Search for the cell housing the specified text and yield its (X, Y) center coordinate. 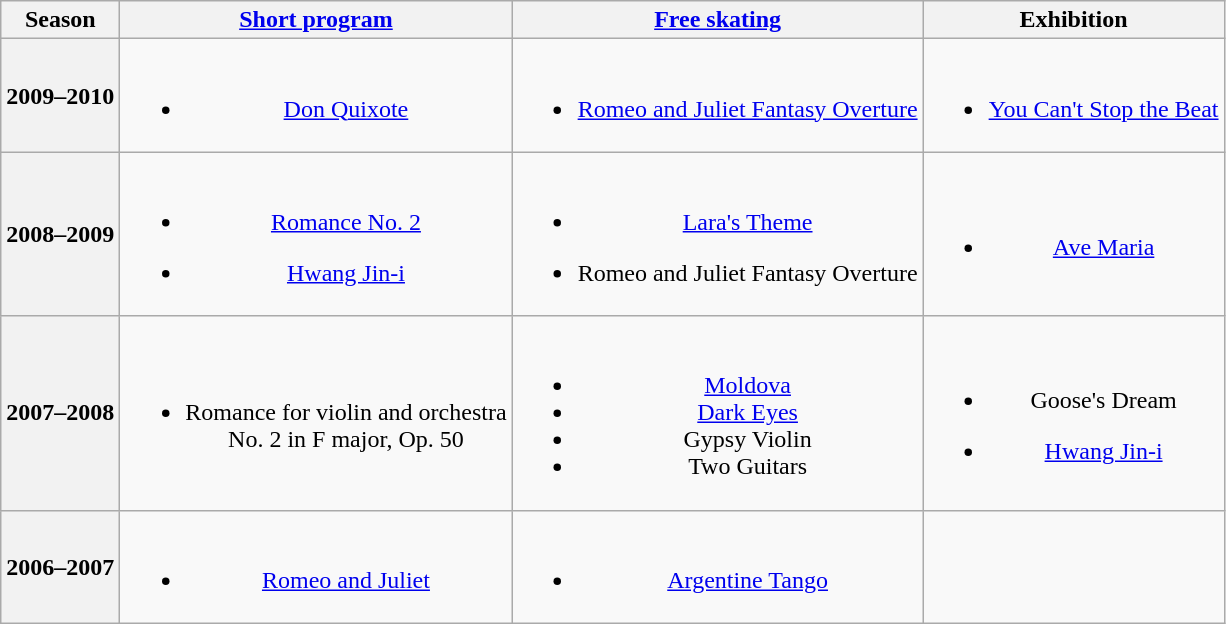
2006–2007 (60, 566)
Lara's Theme Romeo and Juliet Fantasy Overture (718, 234)
Don Quixote (316, 96)
Short program (316, 20)
Moldova Dark EyesGypsy ViolinTwo Guitars (718, 413)
Goose's Dream Hwang Jin-i (1074, 413)
Free skating (718, 20)
Romance No. 2 Hwang Jin-i (316, 234)
Romeo and Juliet (316, 566)
2009–2010 (60, 96)
Exhibition (1074, 20)
2007–2008 (60, 413)
Romance for violin and orchestraNo. 2 in F major, Op. 50 (316, 413)
Season (60, 20)
2008–2009 (60, 234)
Argentine Tango (718, 566)
Romeo and Juliet Fantasy Overture (718, 96)
Ave Maria (1074, 234)
You Can't Stop the Beat (1074, 96)
